Scan for the cell matching the given text and deliver its [x, y] coordinate at center. 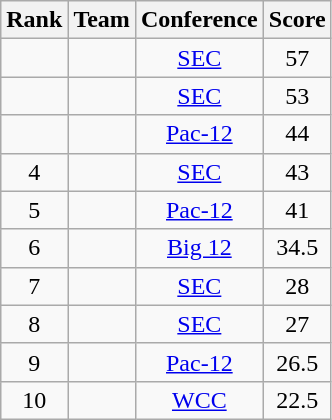
Conference [199, 20]
22.5 [297, 400]
Big 12 [199, 248]
6 [34, 248]
43 [297, 172]
Score [297, 20]
27 [297, 324]
Rank [34, 20]
53 [297, 96]
28 [297, 286]
9 [34, 362]
44 [297, 134]
10 [34, 400]
34.5 [297, 248]
8 [34, 324]
7 [34, 286]
5 [34, 210]
WCC [199, 400]
57 [297, 58]
26.5 [297, 362]
41 [297, 210]
4 [34, 172]
Team [102, 20]
